Capture the cell that displays the provided text and extract its [X, Y] central coordinate. 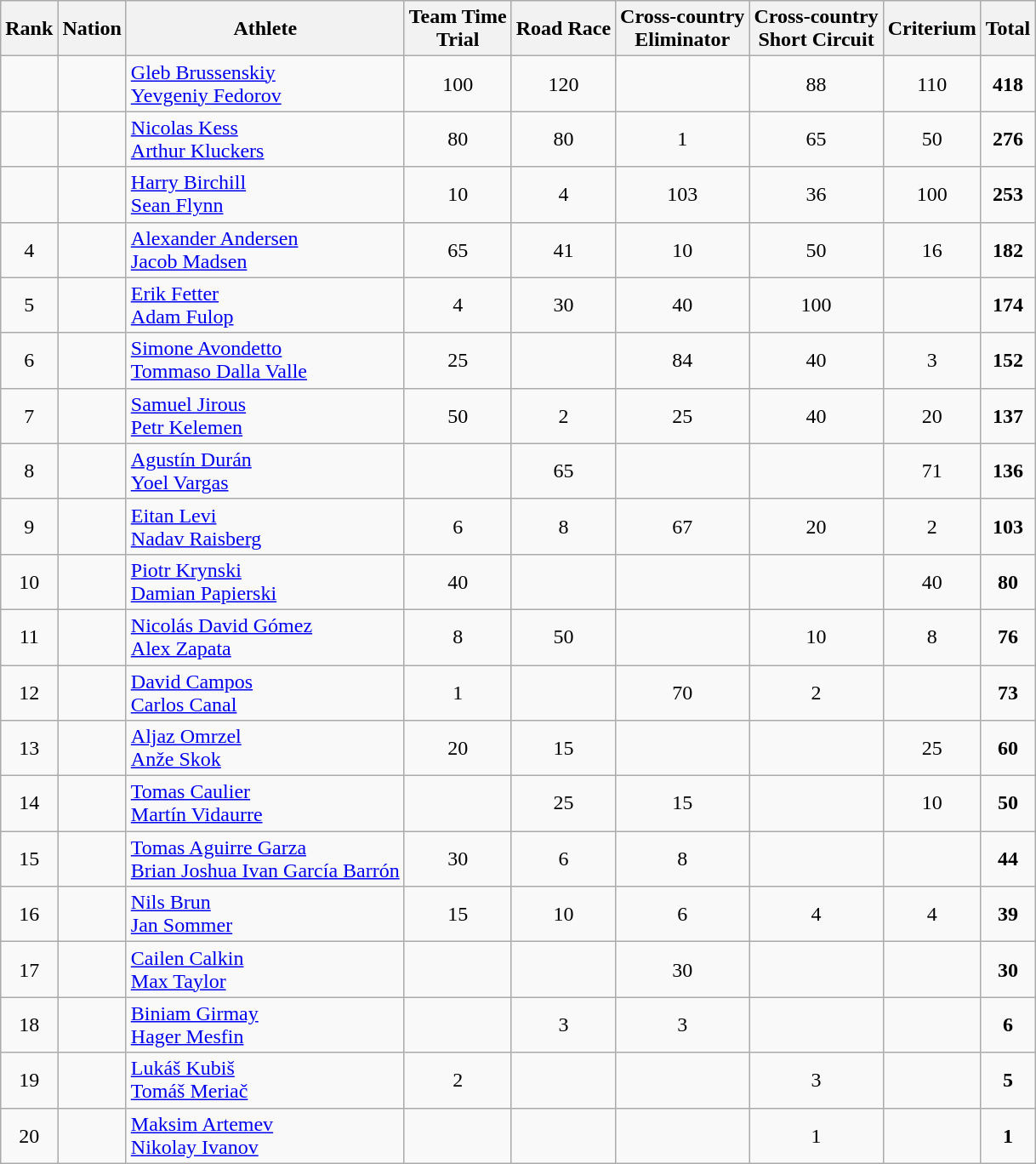
39 [1008, 914]
71 [932, 471]
Nils BrunJan Sommer [265, 914]
60 [1008, 749]
Maksim Artemev Nikolay Ivanov [265, 1135]
41 [563, 250]
174 [1008, 305]
137 [1008, 415]
Criterium [932, 29]
Piotr KrynskiDamian Papierski [265, 582]
Nicolas KessArthur Kluckers [265, 140]
Gleb BrussenskiyYevgeniy Fedorov [265, 83]
44 [1008, 859]
110 [932, 83]
136 [1008, 471]
Alexander AndersenJacob Madsen [265, 250]
Team Time Trial [458, 29]
Agustín DuránYoel Vargas [265, 471]
Rank [29, 29]
Simone AvondettoTommaso Dalla Valle [265, 361]
9 [29, 526]
152 [1008, 361]
Nation [92, 29]
Cailen CalkinMax Taylor [265, 970]
Nicolás David GómezAlex Zapata [265, 636]
Tomas Aguirre GarzaBrian Joshua Ivan García Barrón [265, 859]
7 [29, 415]
Biniam GirmayHager Mesfin [265, 1024]
12 [29, 693]
Cross-countryEliminator [682, 29]
Cross-countryShort Circuit [817, 29]
19 [29, 1081]
182 [1008, 250]
Aljaz OmrzelAnže Skok [265, 749]
Athlete [265, 29]
Lukáš Kubiš Tomáš Meriač [265, 1081]
13 [29, 749]
120 [563, 83]
18 [29, 1024]
17 [29, 970]
88 [817, 83]
418 [1008, 83]
73 [1008, 693]
253 [1008, 194]
84 [682, 361]
70 [682, 693]
76 [1008, 636]
67 [682, 526]
Samuel JirousPetr Kelemen [265, 415]
36 [817, 194]
11 [29, 636]
Road Race [563, 29]
David CamposCarlos Canal [265, 693]
Tomas CaulierMartín Vidaurre [265, 803]
14 [29, 803]
Erik FetterAdam Fulop [265, 305]
Total [1008, 29]
276 [1008, 140]
Harry BirchillSean Flynn [265, 194]
Eitan LeviNadav Raisberg [265, 526]
